Find where the given text appears and provide that cell's center as [X, Y] coordinate. 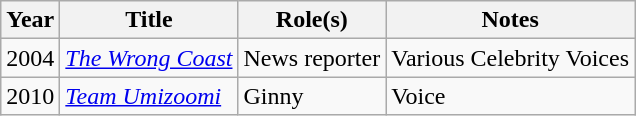
Role(s) [312, 20]
The Wrong Coast [149, 58]
News reporter [312, 58]
Notes [510, 20]
Ginny [312, 96]
Various Celebrity Voices [510, 58]
Voice [510, 96]
Title [149, 20]
Year [30, 20]
2004 [30, 58]
2010 [30, 96]
Team Umizoomi [149, 96]
